Output the [X, Y] coordinate of the center of the cell containing the given text.  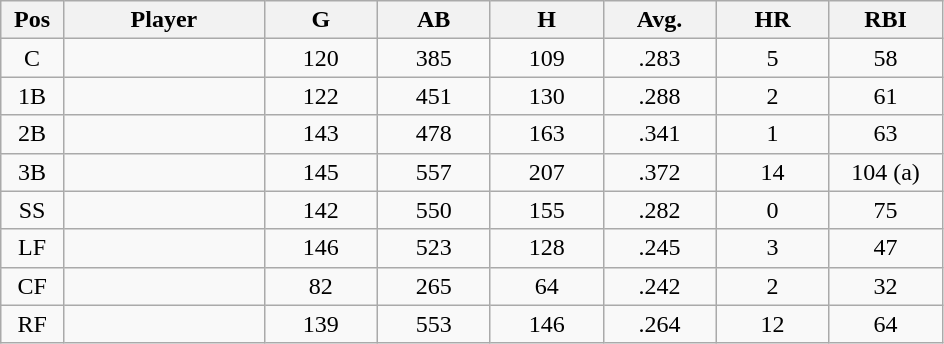
.264 [660, 324]
139 [320, 324]
58 [886, 58]
553 [434, 324]
.288 [660, 96]
.282 [660, 210]
0 [772, 210]
CF [32, 286]
.242 [660, 286]
47 [886, 248]
82 [320, 286]
128 [546, 248]
H [546, 20]
RBI [886, 20]
Player [164, 20]
.341 [660, 134]
142 [320, 210]
109 [546, 58]
130 [546, 96]
1B [32, 96]
HR [772, 20]
2B [32, 134]
14 [772, 172]
3 [772, 248]
32 [886, 286]
122 [320, 96]
SS [32, 210]
.372 [660, 172]
75 [886, 210]
.245 [660, 248]
C [32, 58]
207 [546, 172]
LF [32, 248]
550 [434, 210]
478 [434, 134]
385 [434, 58]
104 (a) [886, 172]
163 [546, 134]
120 [320, 58]
155 [546, 210]
5 [772, 58]
12 [772, 324]
61 [886, 96]
3B [32, 172]
143 [320, 134]
1 [772, 134]
523 [434, 248]
RF [32, 324]
145 [320, 172]
63 [886, 134]
AB [434, 20]
Avg. [660, 20]
451 [434, 96]
265 [434, 286]
557 [434, 172]
Pos [32, 20]
.283 [660, 58]
G [320, 20]
